Search for the cell housing the specified text and yield its (x, y) center coordinate. 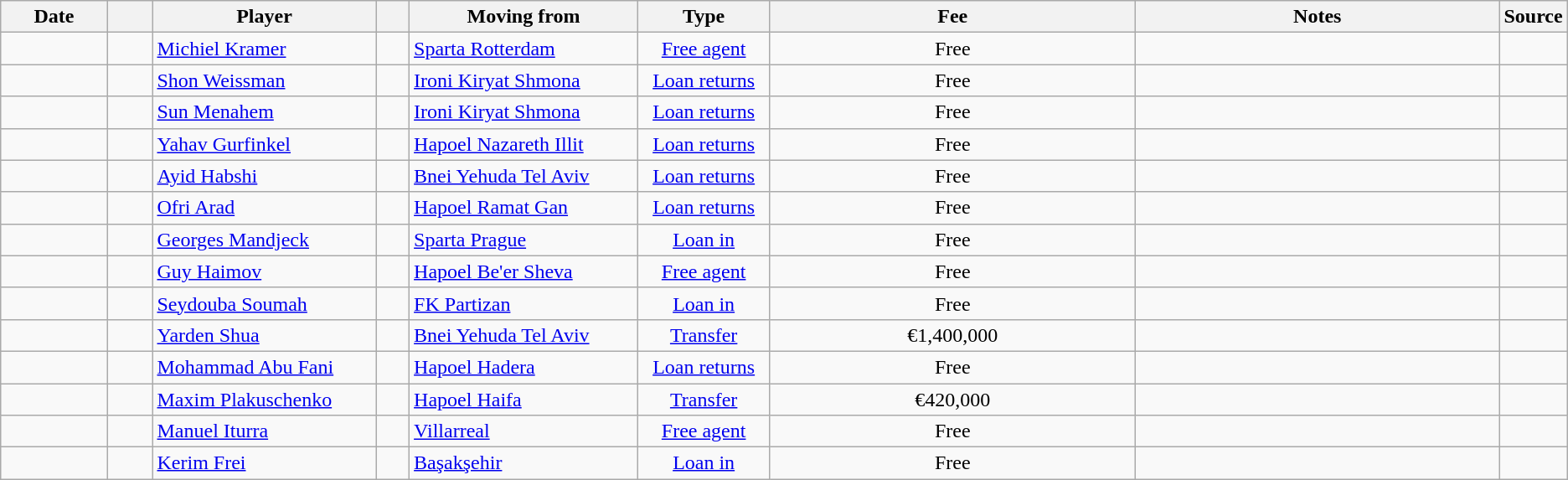
Hapoel Hadera (524, 367)
Moving from (524, 17)
Hapoel Nazareth Illit (524, 144)
Player (265, 17)
Type (704, 17)
Manuel Iturra (265, 431)
Notes (1318, 17)
Shon Weissman (265, 80)
€420,000 (953, 400)
Mohammad Abu Fani (265, 367)
Michiel Kramer (265, 49)
FK Partizan (524, 303)
Kerim Frei (265, 463)
Sparta Prague (524, 240)
€1,400,000 (953, 335)
Hapoel Ramat Gan (524, 208)
Maxim Plakuschenko (265, 400)
Villarreal (524, 431)
Sun Menahem (265, 112)
Date (54, 17)
Source (1533, 17)
Georges Mandjeck (265, 240)
Ayid Habshi (265, 176)
Sparta Rotterdam (524, 49)
Guy Haimov (265, 271)
Yarden Shua (265, 335)
Yahav Gurfinkel (265, 144)
Ofri Arad (265, 208)
Seydouba Soumah (265, 303)
Başakşehir (524, 463)
Hapoel Haifa (524, 400)
Hapoel Be'er Sheva (524, 271)
Fee (953, 17)
